Return the [x, y] coordinate for the center point of the cell that contains the specified text.  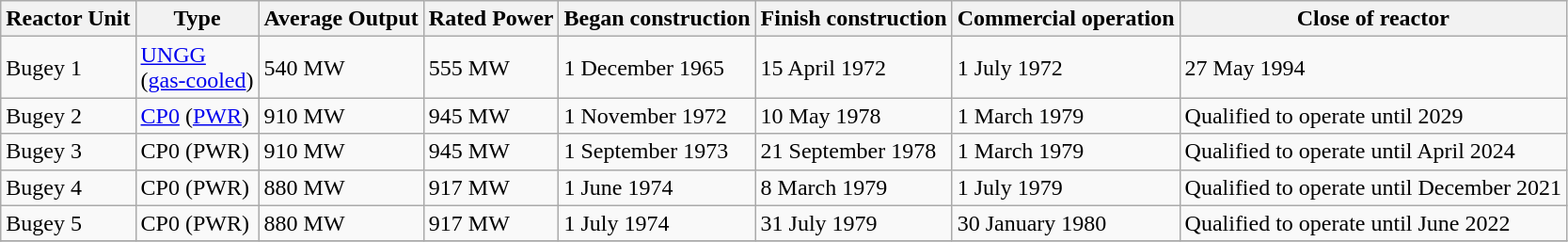
UNGG(gas-cooled) [198, 68]
1 December 1965 [657, 68]
Reactor Unit [68, 19]
Average Output [341, 19]
15 April 1972 [854, 68]
1 November 1972 [657, 116]
Qualified to operate until 2029 [1373, 116]
Bugey 2 [68, 116]
1 July 1974 [657, 223]
1 September 1973 [657, 152]
Type [198, 19]
Qualified to operate until June 2022 [1373, 223]
555 MW [491, 68]
30 January 1980 [1066, 223]
Bugey 4 [68, 187]
540 MW [341, 68]
Qualified to operate until April 2024 [1373, 152]
Rated Power [491, 19]
10 May 1978 [854, 116]
8 March 1979 [854, 187]
Began construction [657, 19]
1 July 1972 [1066, 68]
Finish construction [854, 19]
1 June 1974 [657, 187]
21 September 1978 [854, 152]
Commercial operation [1066, 19]
31 July 1979 [854, 223]
Bugey 1 [68, 68]
Bugey 3 [68, 152]
Close of reactor [1373, 19]
Bugey 5 [68, 223]
27 May 1994 [1373, 68]
1 July 1979 [1066, 187]
Qualified to operate until December 2021 [1373, 187]
